Detect which cell encompasses the target text, then output its [x, y] center coordinate. 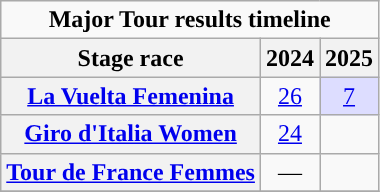
Giro d'Italia Women [131, 134]
Tour de France Femmes [131, 172]
2025 [350, 58]
24 [290, 134]
7 [350, 96]
Major Tour results timeline [190, 20]
2024 [290, 58]
— [290, 172]
Stage race [131, 58]
La Vuelta Femenina [131, 96]
26 [290, 96]
